From the cell containing the given text, extract its center point as (x, y) coordinate. 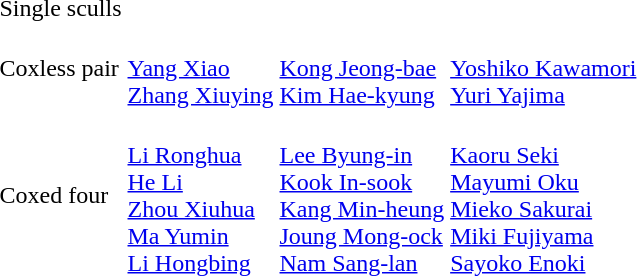
Kong Jeong-baeKim Hae-kyung (362, 68)
Yang XiaoZhang Xiuying (200, 68)
